From the cell containing the given text, extract its center point as (X, Y) coordinate. 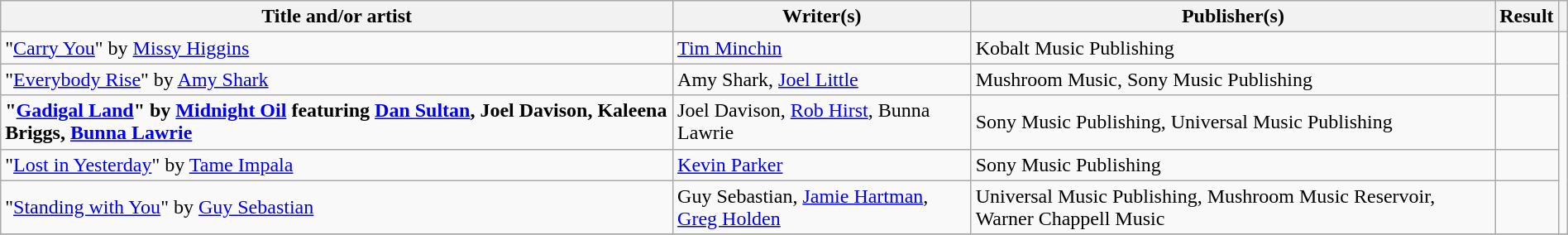
Tim Minchin (822, 48)
Guy Sebastian, Jamie Hartman, Greg Holden (822, 207)
Joel Davison, Rob Hirst, Bunna Lawrie (822, 122)
"Carry You" by Missy Higgins (337, 48)
Publisher(s) (1233, 17)
Title and/or artist (337, 17)
Kevin Parker (822, 165)
Sony Music Publishing, Universal Music Publishing (1233, 122)
Universal Music Publishing, Mushroom Music Reservoir, Warner Chappell Music (1233, 207)
Writer(s) (822, 17)
Kobalt Music Publishing (1233, 48)
Amy Shark, Joel Little (822, 79)
"Standing with You" by Guy Sebastian (337, 207)
"Gadigal Land" by Midnight Oil featuring Dan Sultan, Joel Davison, Kaleena Briggs, Bunna Lawrie (337, 122)
Sony Music Publishing (1233, 165)
"Everybody Rise" by Amy Shark (337, 79)
"Lost in Yesterday" by Tame Impala (337, 165)
Result (1527, 17)
Mushroom Music, Sony Music Publishing (1233, 79)
